Output the (x, y) coordinate of the center of the cell containing the given text.  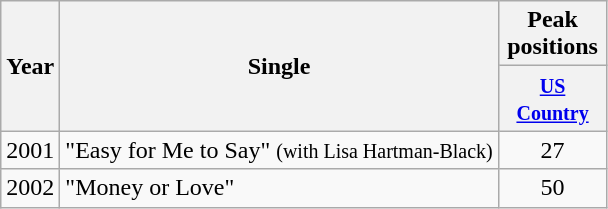
Peak positions (552, 34)
2001 (30, 150)
"Easy for Me to Say" (with Lisa Hartman-Black) (279, 150)
"Money or Love" (279, 188)
27 (552, 150)
2002 (30, 188)
Single (279, 66)
US Country (552, 98)
Year (30, 66)
50 (552, 188)
